Return the (X, Y) coordinate for the center point of the cell that contains the specified text.  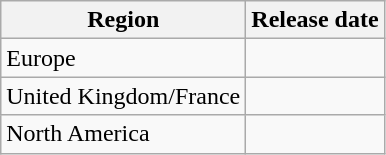
Region (124, 20)
Release date (315, 20)
Europe (124, 58)
United Kingdom/France (124, 96)
North America (124, 134)
